Determine the [x, y] coordinate at the center of the cell enclosing the given text.  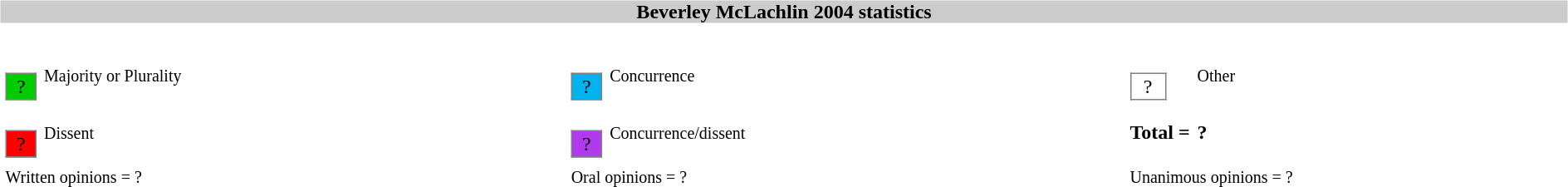
Majority or Plurality [304, 76]
Concurrence [865, 76]
Total = [1159, 132]
Concurrence/dissent [865, 132]
Beverley McLachlin 2004 statistics [784, 12]
Other [1380, 76]
Dissent [304, 132]
